Return the (x, y) coordinate for the center point of the cell that contains the specified text.  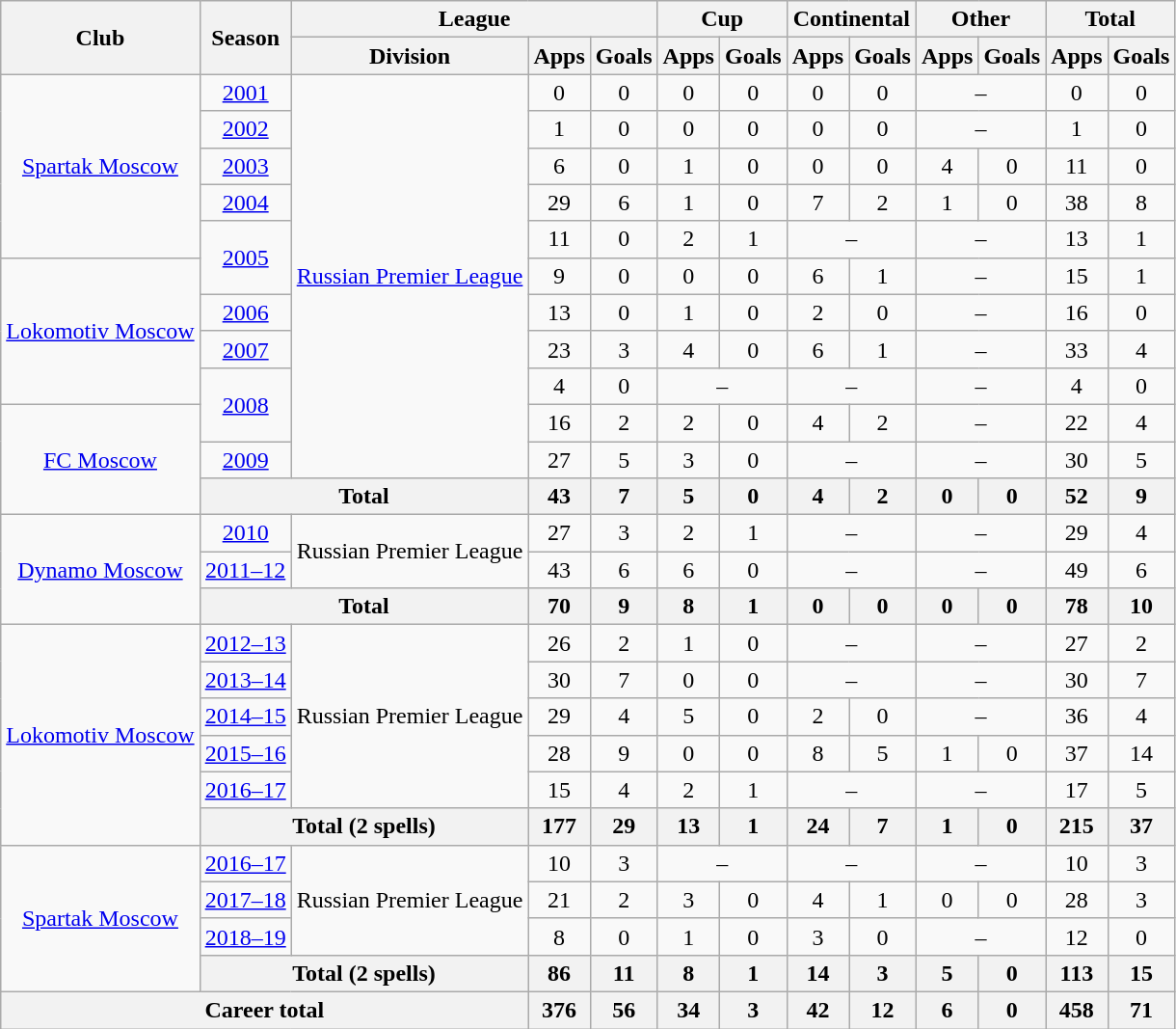
2012–13 (245, 643)
33 (1077, 349)
38 (1077, 203)
2014–15 (245, 717)
2004 (245, 203)
86 (559, 973)
2018–19 (245, 936)
Continental (851, 19)
71 (1141, 1010)
42 (817, 1010)
2006 (245, 312)
2017–18 (245, 900)
458 (1077, 1010)
24 (817, 826)
113 (1077, 973)
Season (245, 38)
376 (559, 1010)
2007 (245, 349)
2015–16 (245, 753)
FC Moscow (100, 459)
177 (559, 826)
78 (1077, 607)
Dynamo Moscow (100, 570)
23 (559, 349)
26 (559, 643)
2010 (245, 533)
League (474, 19)
2009 (245, 460)
2001 (245, 93)
Division (410, 56)
Career total (264, 1010)
Club (100, 38)
2008 (245, 404)
70 (559, 607)
215 (1077, 826)
2002 (245, 129)
36 (1077, 717)
21 (559, 900)
Cup (722, 19)
34 (688, 1010)
2003 (245, 166)
22 (1077, 422)
Other (980, 19)
2005 (245, 257)
49 (1077, 570)
56 (624, 1010)
52 (1077, 497)
2011–12 (245, 570)
17 (1077, 790)
2013–14 (245, 680)
